Search for the cell housing the specified text and yield its (x, y) center coordinate. 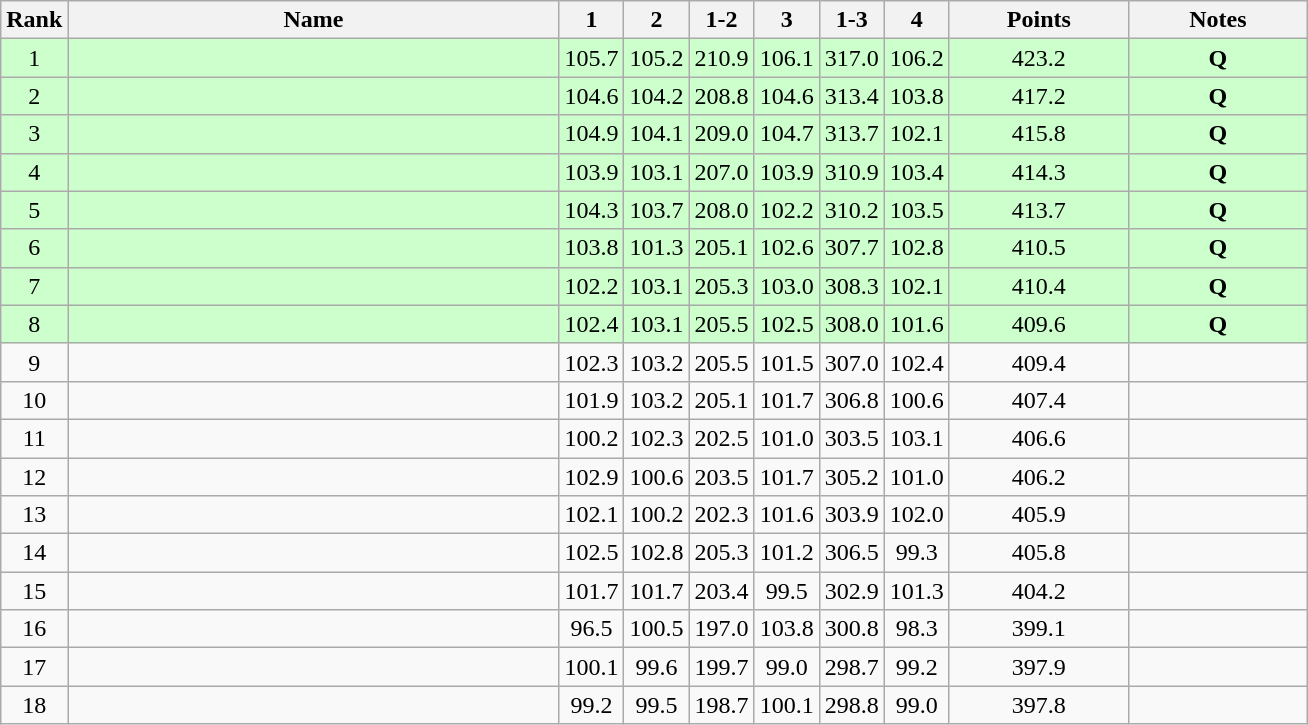
302.9 (852, 591)
Points (1038, 20)
415.8 (1038, 134)
317.0 (852, 58)
99.6 (656, 667)
99.3 (916, 553)
101.9 (592, 400)
406.6 (1038, 438)
98.3 (916, 629)
15 (34, 591)
96.5 (592, 629)
417.2 (1038, 96)
106.1 (786, 58)
298.8 (852, 705)
209.0 (722, 134)
198.7 (722, 705)
203.5 (722, 477)
208.8 (722, 96)
Name (314, 20)
104.2 (656, 96)
103.4 (916, 172)
303.9 (852, 515)
307.0 (852, 362)
303.5 (852, 438)
5 (34, 210)
410.4 (1038, 286)
1-2 (722, 20)
6 (34, 248)
1-3 (852, 20)
18 (34, 705)
298.7 (852, 667)
210.9 (722, 58)
308.0 (852, 324)
197.0 (722, 629)
410.5 (1038, 248)
103.7 (656, 210)
405.9 (1038, 515)
Rank (34, 20)
310.9 (852, 172)
306.5 (852, 553)
17 (34, 667)
104.3 (592, 210)
407.4 (1038, 400)
406.2 (1038, 477)
313.4 (852, 96)
102.0 (916, 515)
14 (34, 553)
306.8 (852, 400)
102.9 (592, 477)
103.0 (786, 286)
409.6 (1038, 324)
414.3 (1038, 172)
423.2 (1038, 58)
101.2 (786, 553)
409.4 (1038, 362)
105.7 (592, 58)
208.0 (722, 210)
202.3 (722, 515)
101.5 (786, 362)
399.1 (1038, 629)
8 (34, 324)
203.4 (722, 591)
16 (34, 629)
106.2 (916, 58)
9 (34, 362)
100.5 (656, 629)
307.7 (852, 248)
404.2 (1038, 591)
313.7 (852, 134)
104.9 (592, 134)
300.8 (852, 629)
13 (34, 515)
105.2 (656, 58)
310.2 (852, 210)
199.7 (722, 667)
103.5 (916, 210)
Notes (1218, 20)
202.5 (722, 438)
104.1 (656, 134)
308.3 (852, 286)
397.9 (1038, 667)
11 (34, 438)
104.7 (786, 134)
207.0 (722, 172)
413.7 (1038, 210)
12 (34, 477)
7 (34, 286)
397.8 (1038, 705)
305.2 (852, 477)
102.6 (786, 248)
405.8 (1038, 553)
10 (34, 400)
